Pinpoint the cell where the given text exists, returning its [X, Y] midpoint coordinate. 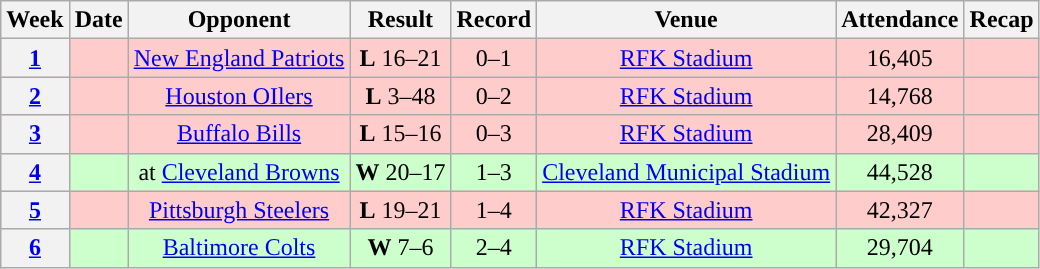
L 15–16 [400, 134]
14,768 [900, 96]
1–4 [494, 210]
Houston OIlers [239, 96]
1–3 [494, 172]
Recap [1002, 20]
Attendance [900, 20]
Baltimore Colts [239, 248]
2 [35, 96]
42,327 [900, 210]
L 3–48 [400, 96]
at Cleveland Browns [239, 172]
1 [35, 58]
Week [35, 20]
New England Patriots [239, 58]
3 [35, 134]
W 20–17 [400, 172]
5 [35, 210]
L 19–21 [400, 210]
4 [35, 172]
44,528 [900, 172]
Venue [686, 20]
Record [494, 20]
16,405 [900, 58]
Result [400, 20]
2–4 [494, 248]
0–1 [494, 58]
6 [35, 248]
Cleveland Municipal Stadium [686, 172]
Pittsburgh Steelers [239, 210]
Buffalo Bills [239, 134]
0–3 [494, 134]
W 7–6 [400, 248]
Opponent [239, 20]
29,704 [900, 248]
0–2 [494, 96]
28,409 [900, 134]
Date [98, 20]
L 16–21 [400, 58]
